Extract the (X, Y) coordinate from the center of the cell holding the provided text.  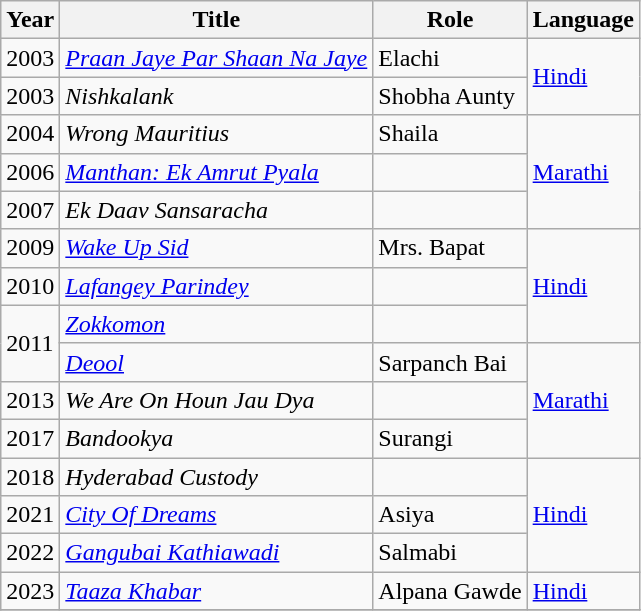
Wake Up Sid (216, 248)
Taaza Khabar (216, 591)
Deool (216, 362)
2022 (30, 553)
Hyderabad Custody (216, 477)
Sarpanch Bai (450, 362)
2009 (30, 248)
Alpana Gawde (450, 591)
2021 (30, 515)
City Of Dreams (216, 515)
2018 (30, 477)
Role (450, 20)
Wrong Mauritius (216, 134)
2017 (30, 438)
Mrs. Bapat (450, 248)
Language (583, 20)
2011 (30, 343)
Title (216, 20)
Asiya (450, 515)
Surangi (450, 438)
2006 (30, 172)
Lafangey Parindey (216, 286)
Elachi (450, 58)
Bandookya (216, 438)
Praan Jaye Par Shaan Na Jaye (216, 58)
Shaila (450, 134)
Ek Daav Sansaracha (216, 210)
Shobha Aunty (450, 96)
Manthan: Ek Amrut Pyala (216, 172)
We Are On Houn Jau Dya (216, 400)
2010 (30, 286)
2013 (30, 400)
2007 (30, 210)
Zokkomon (216, 324)
2004 (30, 134)
Year (30, 20)
Salmabi (450, 553)
Gangubai Kathiawadi (216, 553)
Nishkalank (216, 96)
2023 (30, 591)
